Scan for the cell matching the given text and deliver its [x, y] coordinate at center. 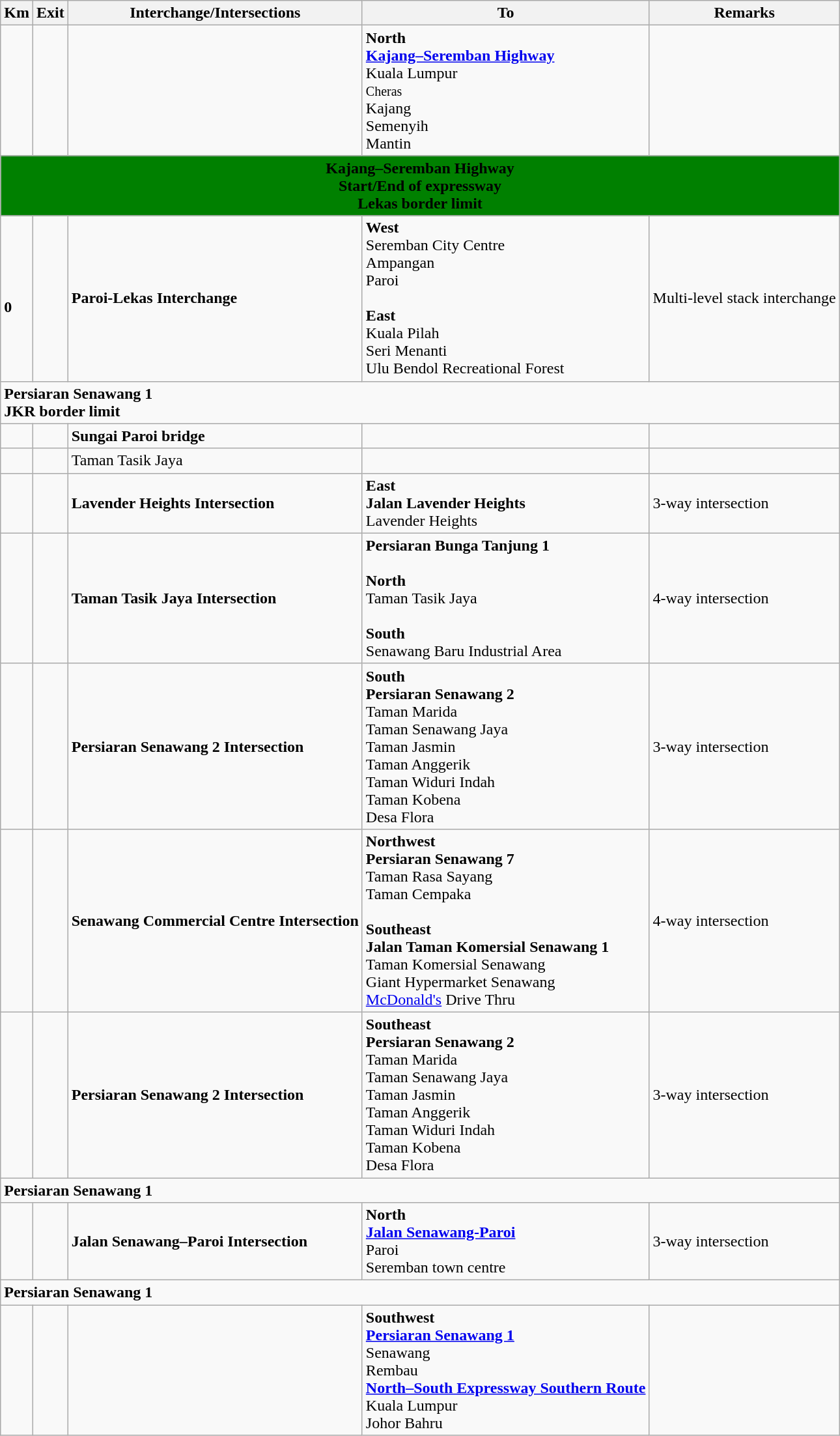
To [505, 13]
West Seremban City Centre Ampangan ParoiEast Kuala Pilah Seri Menanti Ulu Bendol Recreational Forest [505, 298]
SoutheastPersiaran Senawang 2Taman MaridaTaman Senawang JayaTaman JasminTaman AnggerikTaman Widuri IndahTaman KobenaDesa Flora [505, 1095]
North Kajang–Seremban HighwayKuala Lumpur CherasKajangSemenyihMantin [505, 91]
Exit [50, 13]
Kajang–Seremban HighwayStart/End of expresswayLekas border limit [421, 186]
Senawang Commercial Centre Intersection [215, 920]
North Jalan Senawang-ParoiParoiSeremban town centre [505, 1242]
Remarks [744, 13]
Taman Tasik Jaya [215, 461]
0 [17, 298]
Multi-level stack interchange [744, 298]
Taman Tasik Jaya Intersection [215, 598]
Persiaran Senawang 1JKR border limit [421, 403]
Jalan Senawang–Paroi Intersection [215, 1242]
EastJalan Lavender HeightsLavender Heights [505, 503]
Southwest Persiaran Senawang 1 Senawang Rembau North–South Expressway Southern RouteKuala LumpurJohor Bahru [505, 1370]
SouthPersiaran Senawang 2Taman MaridaTaman Senawang JayaTaman JasminTaman AnggerikTaman Widuri IndahTaman KobenaDesa Flora [505, 746]
Paroi-Lekas Interchange [215, 298]
Persiaran Bunga Tanjung 1NorthTaman Tasik JayaSouthSenawang Baru Industrial Area [505, 598]
Lavender Heights Intersection [215, 503]
Interchange/Intersections [215, 13]
Km [17, 13]
Sungai Paroi bridge [215, 436]
